Search for the cell housing the specified text and yield its [x, y] center coordinate. 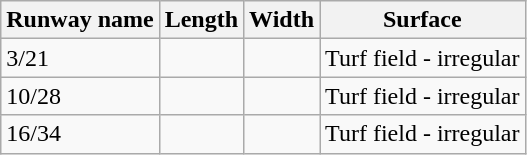
Width [282, 20]
Surface [422, 20]
Length [201, 20]
Runway name [80, 20]
3/21 [80, 58]
10/28 [80, 96]
16/34 [80, 134]
